Find where the given text appears and provide that cell's center as (x, y) coordinate. 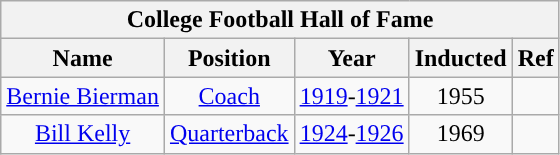
1955 (460, 96)
Ref (536, 58)
Quarterback (229, 134)
Coach (229, 96)
1919-1921 (352, 96)
1969 (460, 134)
Inducted (460, 58)
Bill Kelly (83, 134)
Position (229, 58)
College Football Hall of Fame (280, 20)
Name (83, 58)
Bernie Bierman (83, 96)
Year (352, 58)
1924-1926 (352, 134)
